Return (X, Y) of the center of cell containing provided text 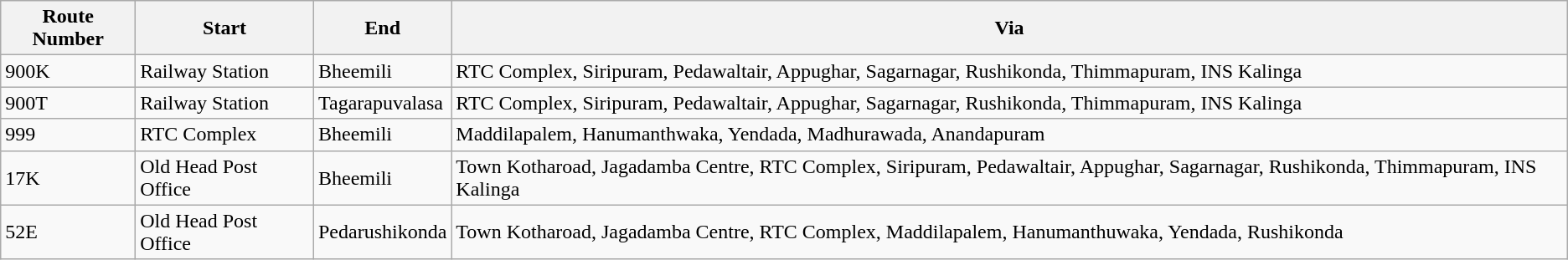
Tagarapuvalasa (382, 103)
Town Kotharoad, Jagadamba Centre, RTC Complex, Maddilapalem, Hanumanthuwaka, Yendada, Rushikonda (1009, 232)
RTC Complex (224, 135)
Town Kotharoad, Jagadamba Centre, RTC Complex, Siripuram, Pedawaltair, Appughar, Sagarnagar, Rushikonda, Thimmapuram, INS Kalinga (1009, 177)
Maddilapalem, Hanumanthwaka, Yendada, Madhurawada, Anandapuram (1009, 135)
Via (1009, 28)
End (382, 28)
52E (69, 232)
Pedarushikonda (382, 232)
17K (69, 177)
999 (69, 135)
Start (224, 28)
900T (69, 103)
900K (69, 71)
Route Number (69, 28)
